Find where the given text appears and provide that cell's center as (X, Y) coordinate. 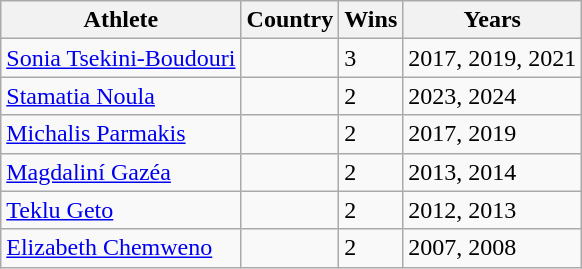
Wins (371, 20)
2023, 2024 (492, 96)
2007, 2008 (492, 248)
2012, 2013 (492, 210)
Elizabeth Chemweno (121, 248)
3 (371, 58)
Michalis Parmakis (121, 134)
Stamatia Noula (121, 96)
Years (492, 20)
2017, 2019 (492, 134)
2013, 2014 (492, 172)
Country (290, 20)
Athlete (121, 20)
2017, 2019, 2021 (492, 58)
Teklu Geto (121, 210)
Magdaliní Gazéa (121, 172)
Sonia Tsekini-Boudouri (121, 58)
